Locate the cell with the specified text and output its (x, y) center coordinate. 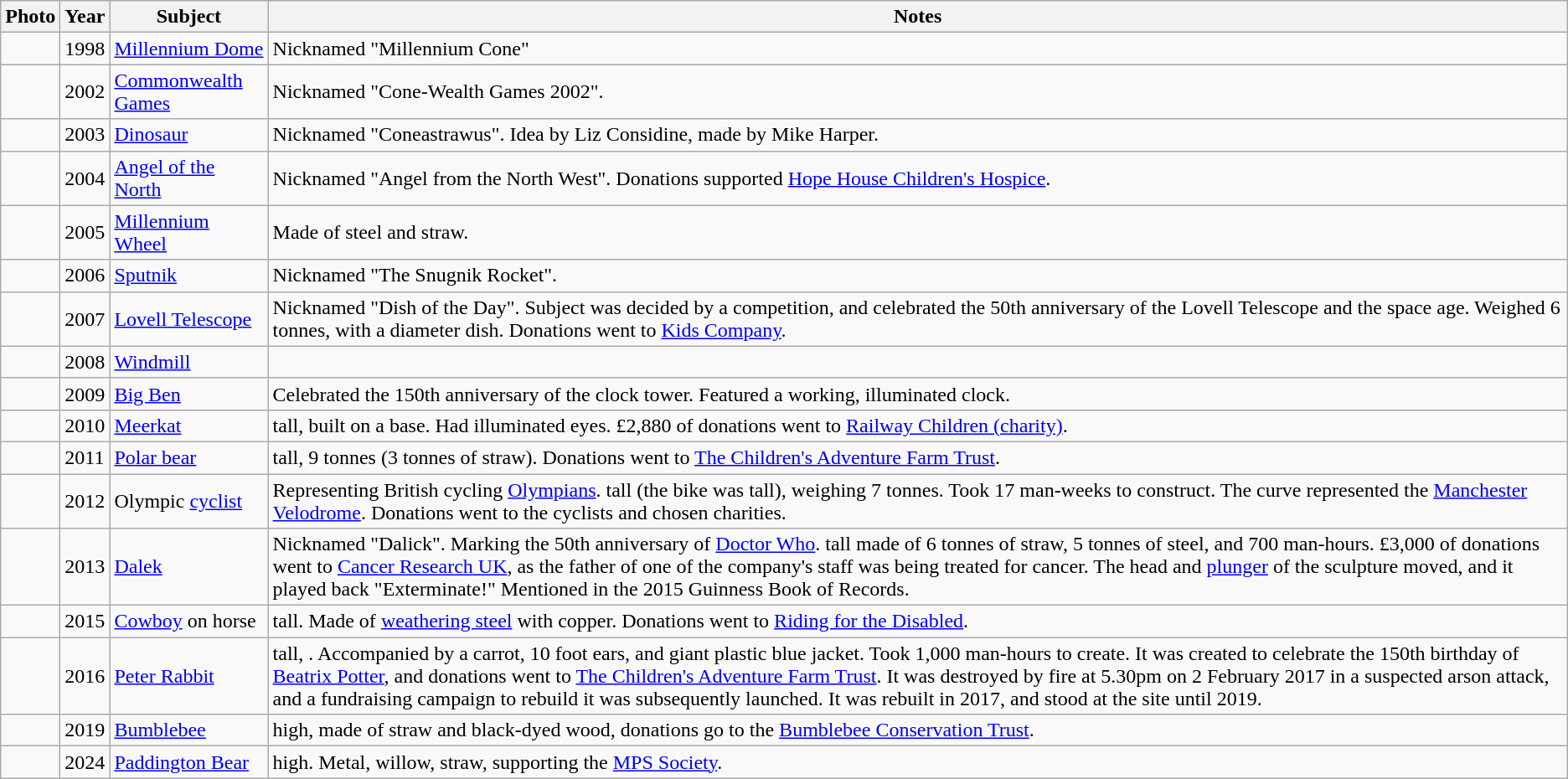
2008 (85, 362)
2012 (85, 501)
Photo (30, 17)
Paddington Bear (189, 762)
Angel of the North (189, 178)
2016 (85, 676)
Year (85, 17)
Peter Rabbit (189, 676)
Subject (189, 17)
Celebrated the 150th anniversary of the clock tower. Featured a working, illuminated clock. (918, 394)
2019 (85, 730)
Meerkat (189, 426)
2004 (85, 178)
Commonwealth Games (189, 92)
2002 (85, 92)
2007 (85, 318)
Millennium Dome (189, 49)
tall, 9 tonnes (3 tonnes of straw). Donations went to The Children's Adventure Farm Trust. (918, 457)
tall. Made of weathering steel with copper. Donations went to Riding for the Disabled. (918, 622)
2003 (85, 135)
Nicknamed "Angel from the North West". Donations supported Hope House Children's Hospice. (918, 178)
2005 (85, 233)
2011 (85, 457)
Sputnik (189, 276)
high, made of straw and black-dyed wood, donations go to the Bumblebee Conservation Trust. (918, 730)
2013 (85, 567)
2015 (85, 622)
Cowboy on horse (189, 622)
2009 (85, 394)
Nicknamed "Cone-Wealth Games 2002". (918, 92)
Made of steel and straw. (918, 233)
Millennium Wheel (189, 233)
Bumblebee (189, 730)
Nicknamed "Millennium Cone" (918, 49)
Lovell Telescope (189, 318)
2010 (85, 426)
Nicknamed "The Snugnik Rocket". (918, 276)
2006 (85, 276)
Notes (918, 17)
Nicknamed "Coneastrawus". Idea by Liz Considine, made by Mike Harper. (918, 135)
Big Ben (189, 394)
1998 (85, 49)
Windmill (189, 362)
high. Metal, willow, straw, supporting the MPS Society. (918, 762)
tall, built on a base. Had illuminated eyes. £2,880 of donations went to Railway Children (charity). (918, 426)
2024 (85, 762)
Olympic cyclist (189, 501)
Dinosaur (189, 135)
Polar bear (189, 457)
Dalek (189, 567)
